Scan for the cell matching the given text and deliver its (x, y) coordinate at center. 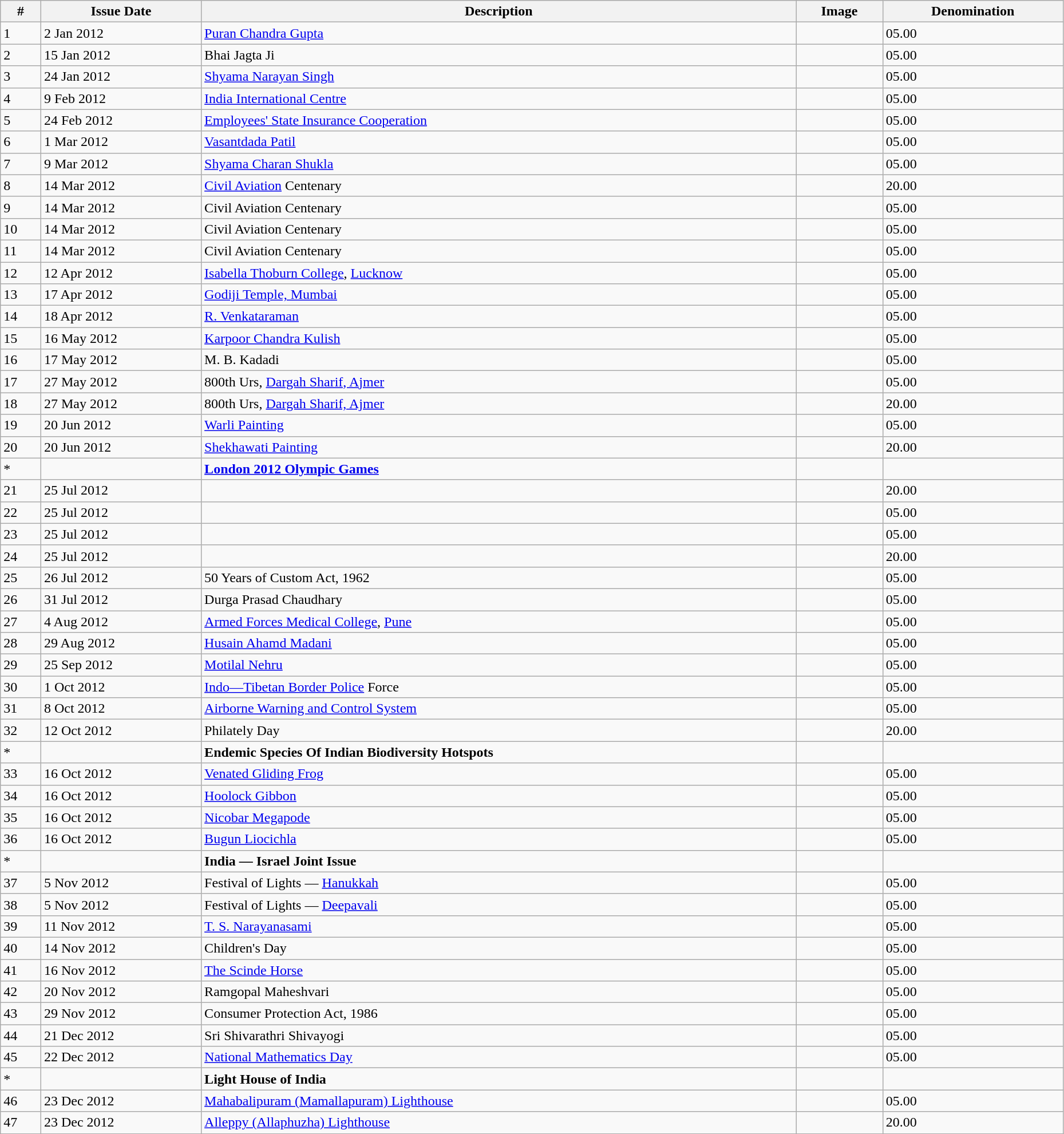
45 (21, 1057)
Description (499, 11)
London 2012 Olympic Games (499, 469)
Hoolock Gibbon (499, 796)
15 (21, 338)
Alleppy (Allaphuzha) Lighthouse (499, 1123)
47 (21, 1123)
24 Feb 2012 (121, 120)
21 Dec 2012 (121, 1036)
12 (21, 273)
18 Apr 2012 (121, 317)
2 Jan 2012 (121, 33)
12 Oct 2012 (121, 730)
35 (21, 817)
37 (21, 883)
Shyama Narayan Singh (499, 77)
26 (21, 599)
Consumer Protection Act, 1986 (499, 1014)
Indo—Tibetan Border Police Force (499, 687)
38 (21, 904)
50 Years of Custom Act, 1962 (499, 578)
42 (21, 992)
20 (21, 447)
27 (21, 621)
46 (21, 1101)
National Mathematics Day (499, 1057)
Motilal Nehru (499, 665)
# (21, 11)
3 (21, 77)
Karpoor Chandra Kulish (499, 338)
15 Jan 2012 (121, 55)
20 Nov 2012 (121, 992)
24 Jan 2012 (121, 77)
Image (839, 11)
Shekhawati Painting (499, 447)
Husain Ahamd Madani (499, 643)
44 (21, 1036)
31 Jul 2012 (121, 599)
Philately Day (499, 730)
22 Dec 2012 (121, 1057)
Warli Painting (499, 425)
R. Venkataraman (499, 317)
30 (21, 687)
41 (21, 970)
7 (21, 164)
Ramgopal Maheshvari (499, 992)
16 Nov 2012 (121, 970)
10 (21, 229)
Festival of Lights — Hanukkah (499, 883)
29 Aug 2012 (121, 643)
Armed Forces Medical College, Pune (499, 621)
14 (21, 317)
8 Oct 2012 (121, 709)
Bhai Jagta Ji (499, 55)
9 (21, 207)
Children's Day (499, 948)
21 (21, 491)
Issue Date (121, 11)
43 (21, 1014)
Denomination (973, 11)
31 (21, 709)
16 (21, 360)
17 (21, 382)
40 (21, 948)
India — Israel Joint Issue (499, 861)
22 (21, 512)
12 Apr 2012 (121, 273)
11 Nov 2012 (121, 926)
36 (21, 839)
11 (21, 251)
26 Jul 2012 (121, 578)
14 Nov 2012 (121, 948)
India International Centre (499, 98)
4 (21, 98)
4 Aug 2012 (121, 621)
Festival of Lights — Deepavali (499, 904)
Mahabalipuram (Mamallapuram) Lighthouse (499, 1101)
Airborne Warning and Control System (499, 709)
8 (21, 185)
9 Mar 2012 (121, 164)
13 (21, 295)
19 (21, 425)
The Scinde Horse (499, 970)
T. S. Narayanasami (499, 926)
1 Oct 2012 (121, 687)
23 (21, 534)
Light House of India (499, 1079)
25 Sep 2012 (121, 665)
5 (21, 120)
1 (21, 33)
2 (21, 55)
1 Mar 2012 (121, 142)
Isabella Thoburn College, Lucknow (499, 273)
Godiji Temple, Mumbai (499, 295)
18 (21, 404)
32 (21, 730)
Endemic Species Of Indian Biodiversity Hotspots (499, 752)
16 May 2012 (121, 338)
29 (21, 665)
Shyama Charan Shukla (499, 164)
6 (21, 142)
Sri Shivarathri Shivayogi (499, 1036)
24 (21, 556)
Durga Prasad Chaudhary (499, 599)
Venated Gliding Frog (499, 774)
Bugun Liocichla (499, 839)
Vasantdada Patil (499, 142)
17 Apr 2012 (121, 295)
9 Feb 2012 (121, 98)
39 (21, 926)
Nicobar Megapode (499, 817)
M. B. Kadadi (499, 360)
29 Nov 2012 (121, 1014)
Puran Chandra Gupta (499, 33)
28 (21, 643)
25 (21, 578)
34 (21, 796)
33 (21, 774)
17 May 2012 (121, 360)
Employees' State Insurance Cooperation (499, 120)
